For the text-containing cell, return its midpoint in [x, y] coordinate format. 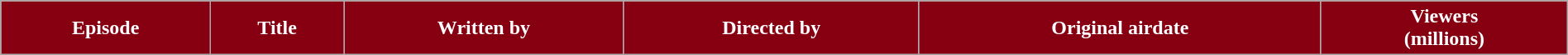
Episode [106, 28]
Title [278, 28]
Original airdate [1120, 28]
Directed by [771, 28]
Written by [485, 28]
Viewers(millions) [1444, 28]
